For the text-containing cell, return its midpoint in (x, y) coordinate format. 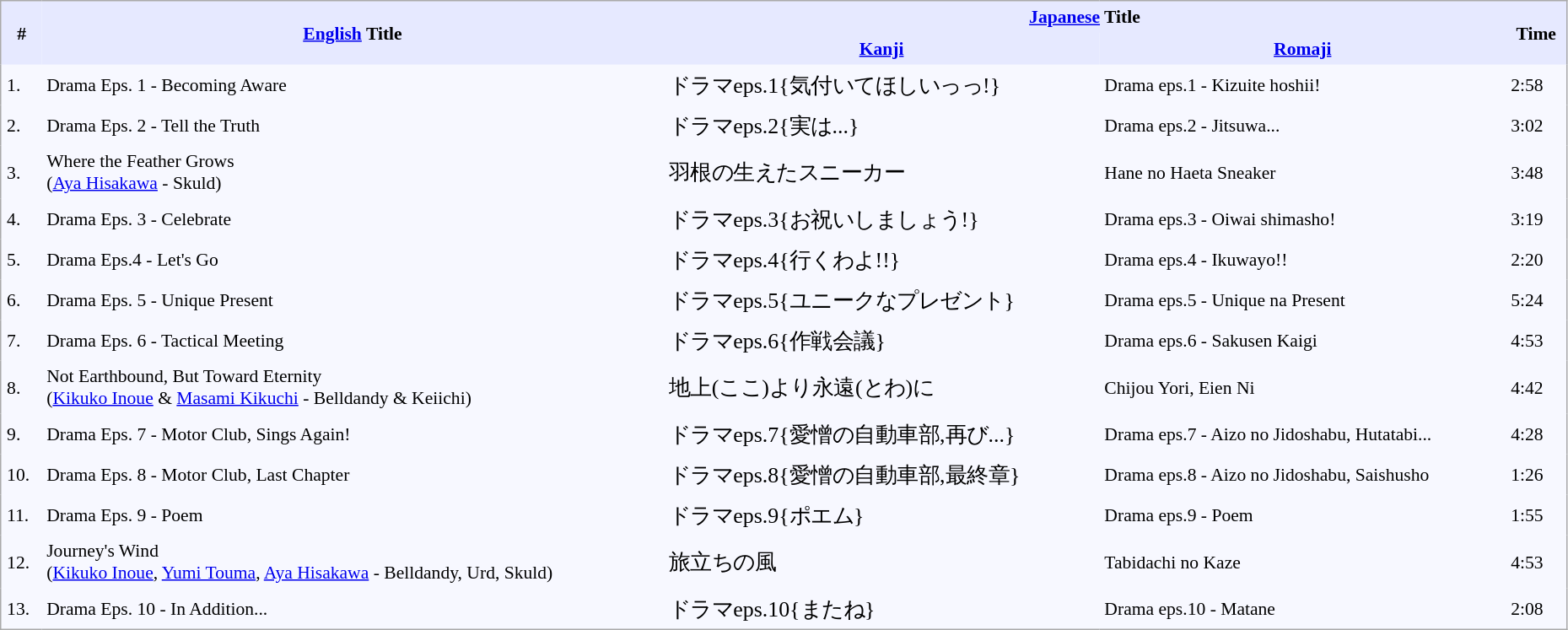
1:26 (1537, 474)
Drama Eps. 6 - Tactical Meeting (353, 341)
Kanji (882, 49)
3:02 (1537, 125)
Drama eps.1 - Kizuite hoshii! (1302, 84)
羽根の生えたスニーカー (882, 172)
7. (21, 341)
Drama eps.2 - Jitsuwa... (1302, 125)
Drama eps.6 - Sakusen Kaigi (1302, 341)
Not Earthbound, But Toward Eternity(Kikuko Inoue & Masami Kikuchi - Belldandy & Keiichi) (353, 388)
10. (21, 474)
Drama Eps. 7 - Motor Club, Sings Again! (353, 433)
2:58 (1537, 84)
1. (21, 84)
Tabidachi no Kaze (1302, 562)
地上(ここ)より永遠(とわ)に (882, 388)
9. (21, 433)
13. (21, 609)
8. (21, 388)
ドラマeps.3{お祝いしましょう!} (882, 219)
Drama Eps. 9 - Poem (353, 514)
Drama eps.3 - Oiwai shimasho! (1302, 219)
Romaji (1302, 49)
6. (21, 300)
ドラマeps.8{愛憎の自動車部,最終章} (882, 474)
3. (21, 172)
ドラマeps.7{愛憎の自動車部,再び...} (882, 433)
Where the Feather Grows(Aya Hisakawa - Skuld) (353, 172)
ドラマeps.10{またね} (882, 609)
3:19 (1537, 219)
Drama Eps. 5 - Unique Present (353, 300)
ドラマeps.4{行くわよ!!} (882, 260)
Drama Eps. 3 - Celebrate (353, 219)
Japanese Title (1085, 17)
ドラマeps.1{気付いてほしいっっ!} (882, 84)
ドラマeps.5{ユニークなプレゼント} (882, 300)
4:42 (1537, 388)
ドラマeps.6{作戦会議} (882, 341)
ドラマeps.9{ポエム} (882, 514)
ドラマeps.2{実は...} (882, 125)
2:08 (1537, 609)
12. (21, 562)
Chijou Yori, Eien Ni (1302, 388)
Drama eps.9 - Poem (1302, 514)
Drama Eps.4 - Let's Go (353, 260)
English Title (353, 33)
Drama Eps. 10 - In Addition... (353, 609)
Drama eps.4 - Ikuwayo!! (1302, 260)
Drama eps.10 - Matane (1302, 609)
# (21, 33)
Drama eps.8 - Aizo no Jidoshabu, Saishusho (1302, 474)
Drama eps.7 - Aizo no Jidoshabu, Hutatabi... (1302, 433)
Hane no Haeta Sneaker (1302, 172)
4. (21, 219)
5:24 (1537, 300)
Drama eps.5 - Unique na Present (1302, 300)
2:20 (1537, 260)
1:55 (1537, 514)
5. (21, 260)
旅立ちの風 (882, 562)
Drama Eps. 2 - Tell the Truth (353, 125)
Time (1537, 33)
3:48 (1537, 172)
Drama Eps. 8 - Motor Club, Last Chapter (353, 474)
Drama Eps. 1 - Becoming Aware (353, 84)
4:28 (1537, 433)
11. (21, 514)
Journey's Wind(Kikuko Inoue, Yumi Touma, Aya Hisakawa - Belldandy, Urd, Skuld) (353, 562)
2. (21, 125)
